Find where the given text appears and provide that cell's center as (x, y) coordinate. 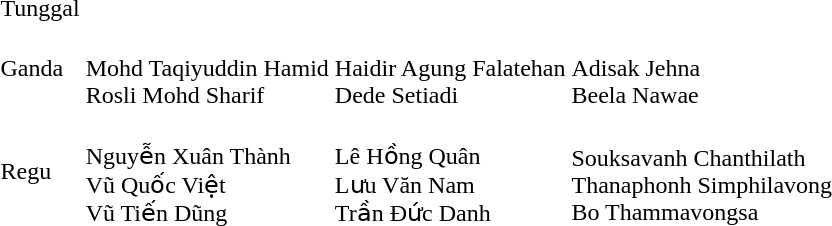
Haidir Agung FalatehanDede Setiadi (450, 68)
Mohd Taqiyuddin HamidRosli Mohd Sharif (207, 68)
